Pinpoint the cell where the given text exists, returning its (X, Y) midpoint coordinate. 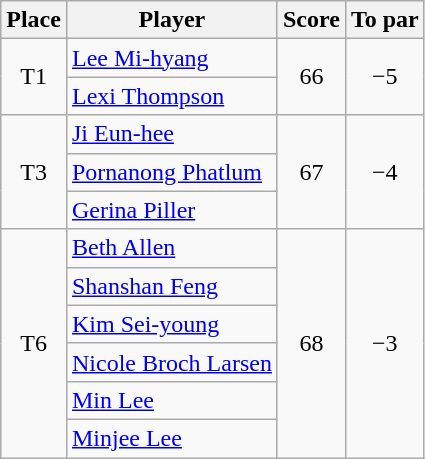
Pornanong Phatlum (172, 172)
T6 (34, 343)
Shanshan Feng (172, 286)
Lexi Thompson (172, 96)
T1 (34, 77)
Place (34, 20)
Beth Allen (172, 248)
Kim Sei-young (172, 324)
Minjee Lee (172, 438)
Min Lee (172, 400)
68 (311, 343)
Score (311, 20)
Nicole Broch Larsen (172, 362)
−4 (384, 172)
Player (172, 20)
−5 (384, 77)
−3 (384, 343)
Gerina Piller (172, 210)
T3 (34, 172)
67 (311, 172)
Ji Eun-hee (172, 134)
To par (384, 20)
66 (311, 77)
Lee Mi-hyang (172, 58)
